Determine the (X, Y) coordinate at the center of the cell enclosing the given text.  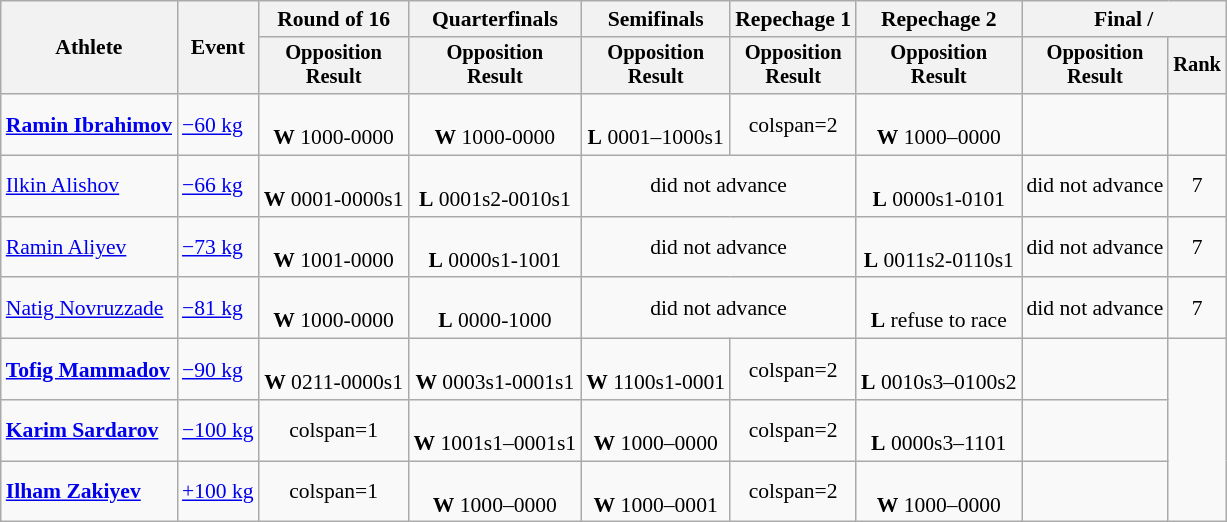
−100 kg (218, 430)
Tofig Mammadov (89, 370)
Rank (1197, 66)
Repechage 2 (938, 19)
W 1001s1–0001s1 (496, 430)
W 1001-0000 (334, 248)
L 0010s3–0100s2 (938, 370)
W 1000–0001 (656, 492)
Karim Sardarov (89, 430)
L 0000s1-1001 (496, 248)
Round of 16 (334, 19)
L 0000-1000 (496, 308)
L refuse to race (938, 308)
+100 kg (218, 492)
Semifinals (656, 19)
W 1100s1-0001 (656, 370)
Quarterfinals (496, 19)
−66 kg (218, 186)
L 0000s1-0101 (938, 186)
W 0001-0000s1 (334, 186)
Repechage 1 (793, 19)
Athlete (89, 48)
Ramin Ibrahimov (89, 124)
−81 kg (218, 308)
−73 kg (218, 248)
−90 kg (218, 370)
L 0001s2-0010s1 (496, 186)
Ramin Aliyev (89, 248)
Event (218, 48)
L 0011s2-0110s1 (938, 248)
L 0000s3–1101 (938, 430)
Ilham Zakiyev (89, 492)
Ilkin Alishov (89, 186)
L 0001–1000s1 (656, 124)
−60 kg (218, 124)
Final / (1124, 19)
W 0003s1-0001s1 (496, 370)
Natig Novruzzade (89, 308)
W 0211-0000s1 (334, 370)
